Find where the given text appears and provide that cell's center as (x, y) coordinate. 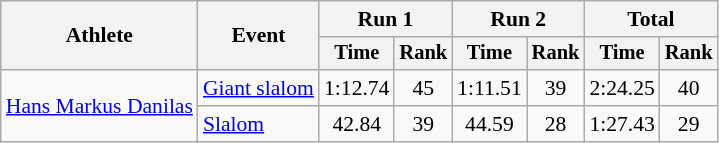
Event (258, 36)
Athlete (100, 36)
45 (423, 88)
Run 2 (518, 19)
44.59 (490, 124)
Run 1 (386, 19)
Giant slalom (258, 88)
42.84 (356, 124)
2:24.25 (622, 88)
Slalom (258, 124)
Total (650, 19)
1:11.51 (490, 88)
40 (689, 88)
1:27.43 (622, 124)
28 (556, 124)
Hans Markus Danilas (100, 106)
29 (689, 124)
1:12.74 (356, 88)
